Output the [x, y] coordinate of the center of the cell containing the given text.  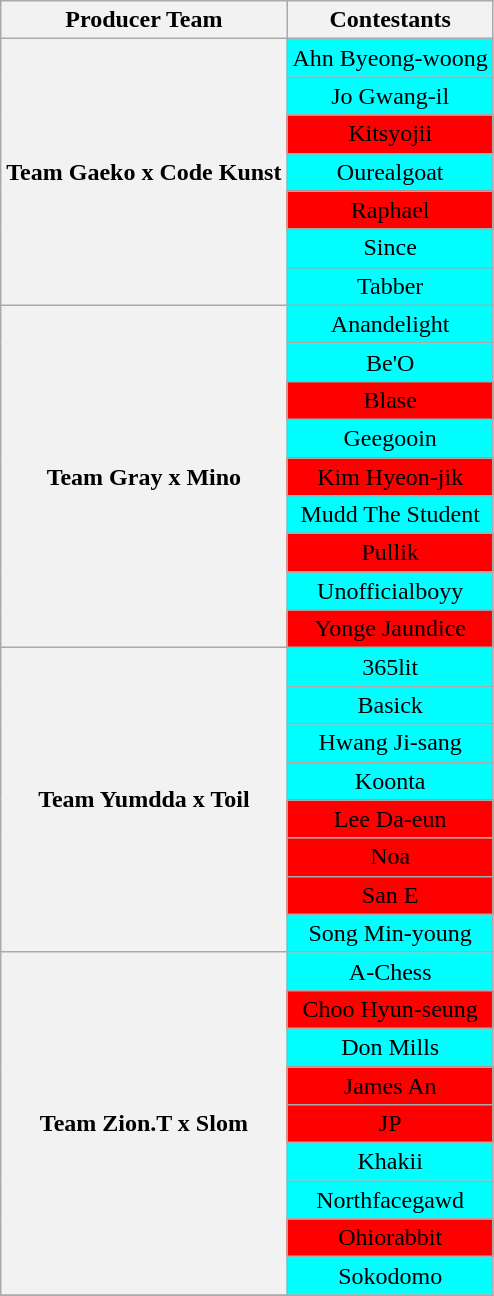
Ourealgoat [390, 172]
Team Gray x Mino [144, 476]
Basick [390, 705]
Anandelight [390, 324]
Geegooin [390, 438]
Koonta [390, 781]
Lee Da-eun [390, 819]
San E [390, 895]
Noa [390, 857]
Team Gaeko x Code Kunst [144, 172]
Kim Hyeon-jik [390, 477]
Kitsyojii [390, 134]
Mudd The Student [390, 515]
Hwang Ji-sang [390, 743]
Unofficialboyy [390, 591]
James An [390, 1085]
365lit [390, 667]
Northfacegawd [390, 1200]
Pullik [390, 553]
Song Min-young [390, 933]
Don Mills [390, 1047]
Team Yumdda x Toil [144, 800]
Producer Team [144, 20]
Team Zion.T x Slom [144, 1124]
Ahn Byeong-woong [390, 58]
Blase [390, 400]
Ohiorabbit [390, 1238]
Sokodomo [390, 1276]
Raphael [390, 210]
Yonge Jaundice [390, 629]
Be'O [390, 362]
Since [390, 248]
Jo Gwang-il [390, 96]
Choo Hyun-seung [390, 1009]
Khakii [390, 1162]
A-Chess [390, 971]
Tabber [390, 286]
JP [390, 1124]
Contestants [390, 20]
